Extract the (x, y) coordinate from the center of the cell holding the provided text.  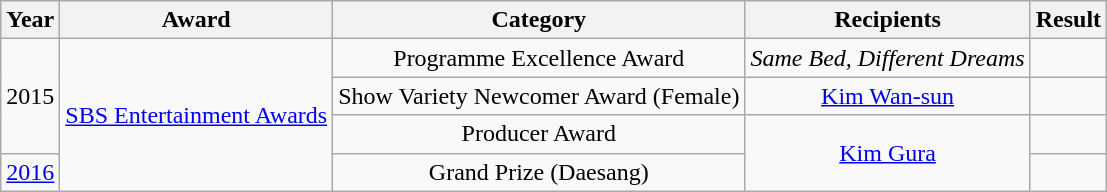
Same Bed, Different Dreams (888, 58)
Result (1068, 20)
Recipients (888, 20)
Grand Prize (Daesang) (539, 172)
Kim Gura (888, 153)
SBS Entertainment Awards (196, 115)
Producer Award (539, 134)
Award (196, 20)
2015 (30, 96)
Year (30, 20)
Show Variety Newcomer Award (Female) (539, 96)
Kim Wan-sun (888, 96)
2016 (30, 172)
Category (539, 20)
Programme Excellence Award (539, 58)
